For the text-containing cell, return its midpoint in [X, Y] coordinate format. 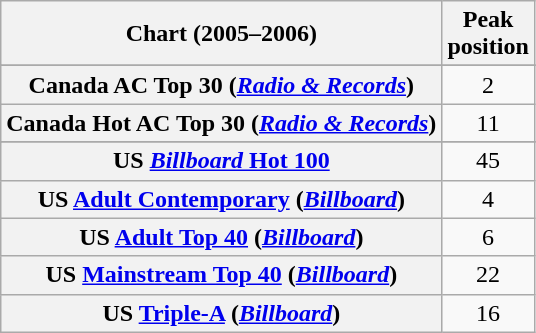
US Adult Top 40 (Billboard) [222, 237]
2 [488, 85]
Chart (2005–2006) [222, 34]
4 [488, 199]
US Adult Contemporary (Billboard) [222, 199]
22 [488, 275]
US Mainstream Top 40 (Billboard) [222, 275]
Canada AC Top 30 (Radio & Records) [222, 85]
US Triple-A (Billboard) [222, 313]
45 [488, 161]
Peakposition [488, 34]
6 [488, 237]
16 [488, 313]
US Billboard Hot 100 [222, 161]
11 [488, 123]
Canada Hot AC Top 30 (Radio & Records) [222, 123]
